Extract the (x, y) coordinate from the center of the cell holding the provided text.  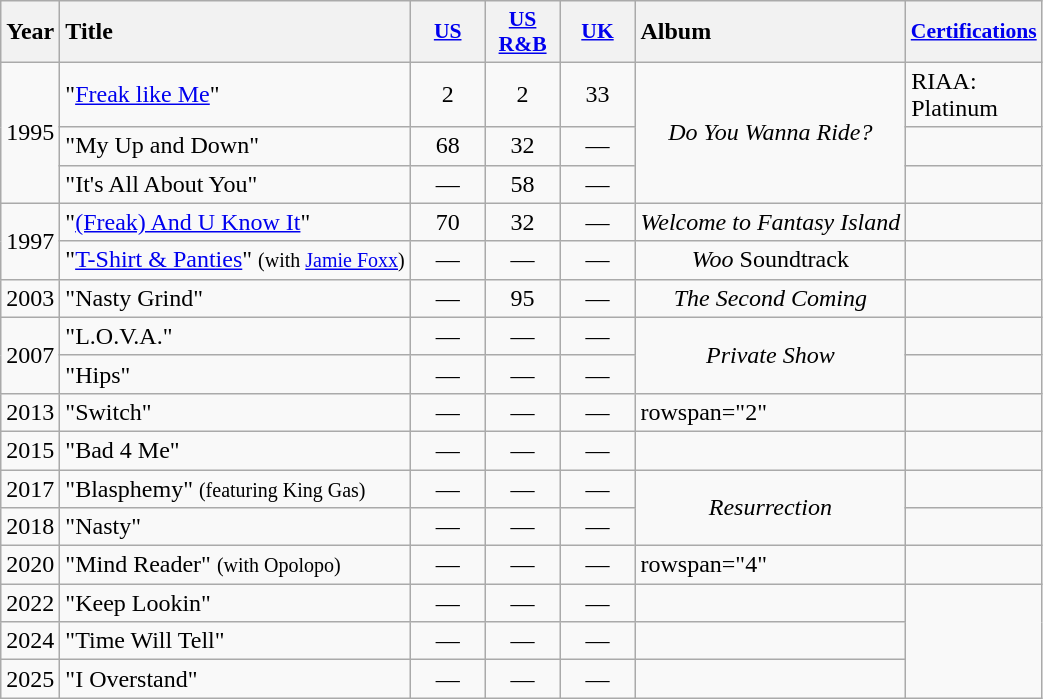
2013 (30, 412)
"Blasphemy" (featuring King Gas) (235, 489)
Private Show (770, 355)
Album (770, 32)
68 (448, 146)
70 (448, 222)
"I Overstand" (235, 679)
rowspan="2" (770, 412)
Certifications (974, 32)
2017 (30, 489)
2022 (30, 603)
"Hips" (235, 374)
95 (522, 298)
"My Up and Down" (235, 146)
"Mind Reader" (with Opolopo) (235, 565)
33 (598, 94)
US R&B (522, 32)
rowspan="4" (770, 565)
"Keep Lookin" (235, 603)
"Nasty" (235, 527)
2025 (30, 679)
Welcome to Fantasy Island (770, 222)
"Bad 4 Me" (235, 450)
"Switch" (235, 412)
"Time Will Tell" (235, 641)
"It's All About You" (235, 184)
"Nasty Grind" (235, 298)
2024 (30, 641)
58 (522, 184)
The Second Coming (770, 298)
1997 (30, 241)
"T-Shirt & Panties" (with Jamie Foxx) (235, 260)
2020 (30, 565)
Resurrection (770, 508)
"L.O.V.A." (235, 336)
Year (30, 32)
"(Freak) And U Know It" (235, 222)
US (448, 32)
2007 (30, 355)
2003 (30, 298)
1995 (30, 132)
Woo Soundtrack (770, 260)
2018 (30, 527)
Do You Wanna Ride? (770, 132)
Title (235, 32)
2015 (30, 450)
UK (598, 32)
"Freak like Me" (235, 94)
RIAA: Platinum (974, 94)
